Determine the (X, Y) coordinate at the center of the cell enclosing the given text.  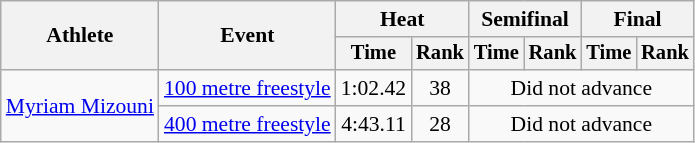
Event (248, 36)
Heat (402, 19)
400 metre freestyle (248, 124)
1:02.42 (374, 88)
Myriam Mizouni (80, 106)
100 metre freestyle (248, 88)
4:43.11 (374, 124)
Final (637, 19)
38 (440, 88)
28 (440, 124)
Semifinal (525, 19)
Athlete (80, 36)
